Scan for the cell matching the given text and deliver its [X, Y] coordinate at center. 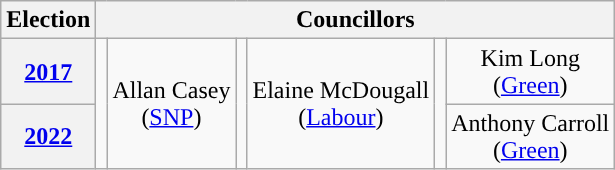
Election [48, 20]
Councillors [356, 20]
2022 [48, 136]
Allan Casey(SNP) [172, 104]
Anthony Carroll(Green) [530, 136]
Kim Long(Green) [530, 72]
2017 [48, 72]
Elaine McDougall(Labour) [341, 104]
